Detect which cell encompasses the target text, then output its (X, Y) center coordinate. 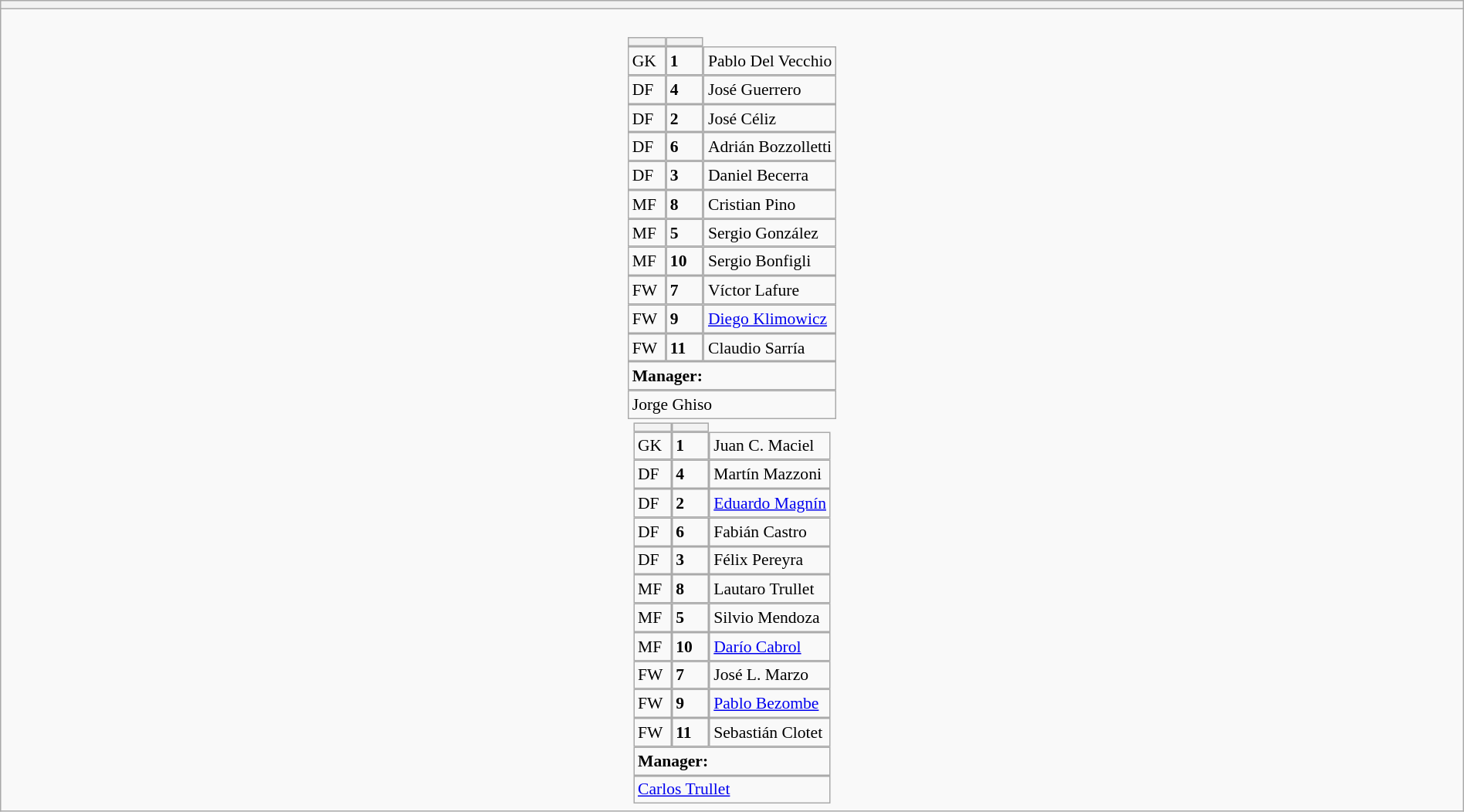
José Céliz (770, 119)
Sergio Bonfigli (770, 261)
José L. Marzo (769, 675)
Juan C. Maciel (769, 446)
Eduardo Magnín (769, 503)
Claudio Sarría (770, 347)
Sebastián Clotet (769, 732)
Pablo Bezombe (769, 704)
Víctor Lafure (770, 290)
Silvio Mendoza (769, 617)
Martín Mazzoni (769, 474)
Sergio González (770, 233)
Adrián Bozzolletti (770, 147)
Jorge Ghiso (732, 404)
Daniel Becerra (770, 176)
Darío Cabrol (769, 647)
Lautaro Trullet (769, 588)
Pablo Del Vecchio (770, 60)
Carlos Trullet (732, 789)
Fabián Castro (769, 531)
José Guerrero (770, 90)
Félix Pereyra (769, 560)
Cristian Pino (770, 204)
Diego Klimowicz (770, 318)
